Determine the [x, y] coordinate at the center of the cell enclosing the given text.  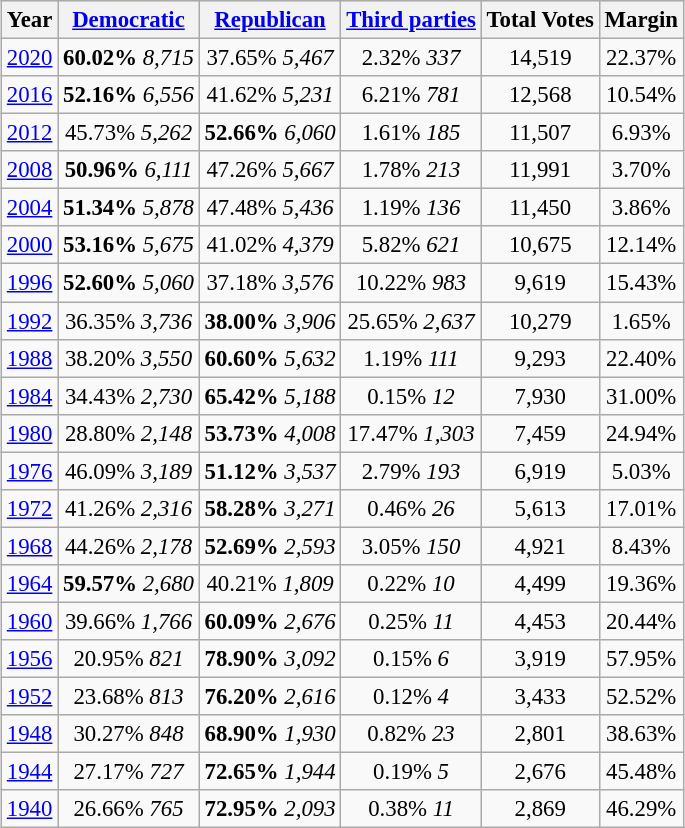
6.21% 781 [411, 95]
30.27% 848 [129, 734]
20.95% 821 [129, 659]
1992 [30, 321]
2,801 [540, 734]
15.43% [641, 283]
10.54% [641, 95]
17.47% 1,303 [411, 433]
11,507 [540, 133]
34.43% 2,730 [129, 396]
0.12% 4 [411, 697]
2,676 [540, 772]
31.00% [641, 396]
Democratic [129, 20]
2.79% 193 [411, 471]
Year [30, 20]
1976 [30, 471]
39.66% 1,766 [129, 621]
40.21% 1,809 [270, 584]
10,675 [540, 245]
3,919 [540, 659]
3,433 [540, 697]
51.34% 5,878 [129, 208]
59.57% 2,680 [129, 584]
4,453 [540, 621]
0.22% 10 [411, 584]
52.66% 6,060 [270, 133]
1944 [30, 772]
1960 [30, 621]
41.26% 2,316 [129, 509]
28.80% 2,148 [129, 433]
50.96% 6,111 [129, 170]
20.44% [641, 621]
45.73% 5,262 [129, 133]
68.90% 1,930 [270, 734]
58.28% 3,271 [270, 509]
46.09% 3,189 [129, 471]
51.12% 3,537 [270, 471]
12,568 [540, 95]
76.20% 2,616 [270, 697]
1.19% 111 [411, 358]
8.43% [641, 546]
60.09% 2,676 [270, 621]
24.94% [641, 433]
37.65% 5,467 [270, 58]
10.22% 983 [411, 283]
0.25% 11 [411, 621]
5.03% [641, 471]
52.16% 6,556 [129, 95]
65.42% 5,188 [270, 396]
52.69% 2,593 [270, 546]
2,869 [540, 809]
3.05% 150 [411, 546]
44.26% 2,178 [129, 546]
36.35% 3,736 [129, 321]
9,293 [540, 358]
1964 [30, 584]
47.48% 5,436 [270, 208]
Third parties [411, 20]
1.65% [641, 321]
38.20% 3,550 [129, 358]
Margin [641, 20]
0.15% 12 [411, 396]
41.62% 5,231 [270, 95]
9,619 [540, 283]
7,459 [540, 433]
Total Votes [540, 20]
60.02% 8,715 [129, 58]
0.38% 11 [411, 809]
1980 [30, 433]
2000 [30, 245]
11,450 [540, 208]
4,921 [540, 546]
7,930 [540, 396]
2012 [30, 133]
78.90% 3,092 [270, 659]
47.26% 5,667 [270, 170]
23.68% 813 [129, 697]
41.02% 4,379 [270, 245]
12.14% [641, 245]
0.19% 5 [411, 772]
52.52% [641, 697]
72.65% 1,944 [270, 772]
22.40% [641, 358]
5,613 [540, 509]
46.29% [641, 809]
0.82% 23 [411, 734]
27.17% 727 [129, 772]
0.46% 26 [411, 509]
2004 [30, 208]
11,991 [540, 170]
3.70% [641, 170]
14,519 [540, 58]
1988 [30, 358]
Republican [270, 20]
1.61% 185 [411, 133]
72.95% 2,093 [270, 809]
52.60% 5,060 [129, 283]
2016 [30, 95]
1952 [30, 697]
2020 [30, 58]
37.18% 3,576 [270, 283]
1.19% 136 [411, 208]
6.93% [641, 133]
1940 [30, 809]
1984 [30, 396]
1948 [30, 734]
38.00% 3,906 [270, 321]
1968 [30, 546]
3.86% [641, 208]
1.78% 213 [411, 170]
17.01% [641, 509]
4,499 [540, 584]
38.63% [641, 734]
10,279 [540, 321]
53.16% 5,675 [129, 245]
5.82% 621 [411, 245]
60.60% 5,632 [270, 358]
22.37% [641, 58]
57.95% [641, 659]
19.36% [641, 584]
1996 [30, 283]
2008 [30, 170]
45.48% [641, 772]
2.32% 337 [411, 58]
0.15% 6 [411, 659]
25.65% 2,637 [411, 321]
6,919 [540, 471]
1956 [30, 659]
53.73% 4,008 [270, 433]
1972 [30, 509]
26.66% 765 [129, 809]
